Provide the [x, y] coordinate of the cell's center where the given text is located.  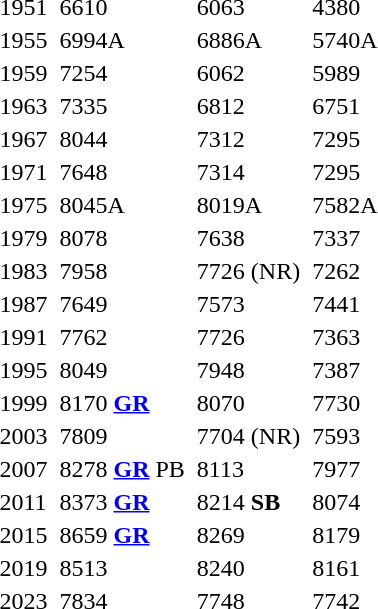
8019A [248, 205]
8113 [248, 469]
8045A [122, 205]
7312 [248, 139]
8078 [122, 238]
8373 GR [122, 502]
7704 (NR) [248, 436]
7254 [122, 73]
7314 [248, 172]
8044 [122, 139]
8278 GR PB [122, 469]
7948 [248, 370]
7809 [122, 436]
8070 [248, 403]
7638 [248, 238]
7648 [122, 172]
7762 [122, 337]
8170 GR [122, 403]
7649 [122, 304]
8513 [122, 568]
8240 [248, 568]
8659 GR [122, 535]
7573 [248, 304]
7726 (NR) [248, 271]
6994A [122, 40]
6886A [248, 40]
7958 [122, 271]
7335 [122, 106]
6812 [248, 106]
8049 [122, 370]
6062 [248, 73]
8214 SB [248, 502]
7726 [248, 337]
8269 [248, 535]
